From the cell containing the given text, extract its center point as [x, y] coordinate. 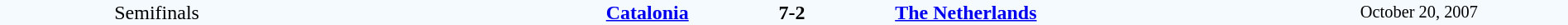
7-2 [791, 12]
The Netherlands [1082, 12]
Semifinals [157, 12]
October 20, 2007 [1419, 12]
Catalonia [501, 12]
